Extract the [x, y] coordinate from the center of the cell holding the provided text.  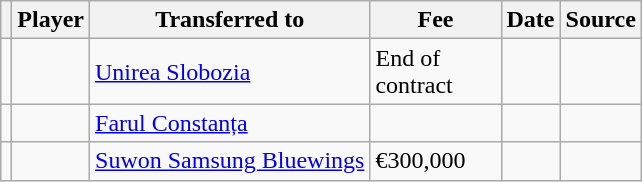
Suwon Samsung Bluewings [230, 161]
Date [530, 20]
Player [51, 20]
Source [600, 20]
Farul Constanța [230, 123]
End of contract [436, 72]
Unirea Slobozia [230, 72]
Transferred to [230, 20]
Fee [436, 20]
€300,000 [436, 161]
